Return the (X, Y) coordinate for the center point of the cell that contains the specified text.  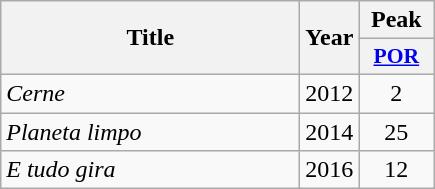
25 (396, 131)
Title (150, 38)
2014 (330, 131)
12 (396, 170)
Planeta limpo (150, 131)
2012 (330, 93)
Cerne (150, 93)
POR (396, 57)
2 (396, 93)
Year (330, 38)
Peak (396, 20)
2016 (330, 170)
E tudo gira (150, 170)
